Capture the cell that displays the provided text and extract its [x, y] central coordinate. 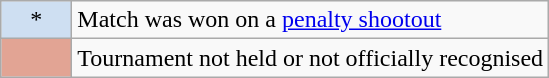
Match was won on a penalty shootout [310, 20]
Tournament not held or not officially recognised [310, 58]
* [36, 20]
